Capture the cell that displays the provided text and extract its [X, Y] central coordinate. 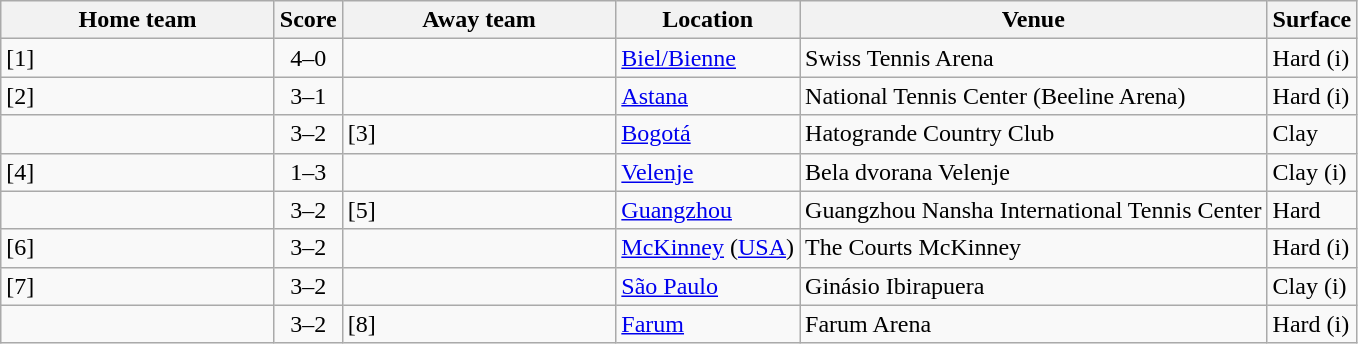
Hard [1312, 210]
Away team [479, 20]
São Paulo [708, 286]
Astana [708, 96]
Guangzhou Nansha International Tennis Center [1034, 210]
Guangzhou [708, 210]
Hatogrande Country Club [1034, 134]
[8] [479, 324]
Score [308, 20]
[3] [479, 134]
Home team [138, 20]
4–0 [308, 58]
3–1 [308, 96]
Location [708, 20]
Farum Arena [1034, 324]
Clay [1312, 134]
The Courts McKinney [1034, 248]
Swiss Tennis Arena [1034, 58]
[2] [138, 96]
Ginásio Ibirapuera [1034, 286]
McKinney (USA) [708, 248]
Farum [708, 324]
Velenje [708, 172]
[7] [138, 286]
Biel/Bienne [708, 58]
Venue [1034, 20]
Bogotá [708, 134]
[1] [138, 58]
1–3 [308, 172]
Surface [1312, 20]
[4] [138, 172]
[6] [138, 248]
National Tennis Center (Beeline Arena) [1034, 96]
[5] [479, 210]
Bela dvorana Velenje [1034, 172]
